Provide the [x, y] coordinate of the cell's center where the given text is located.  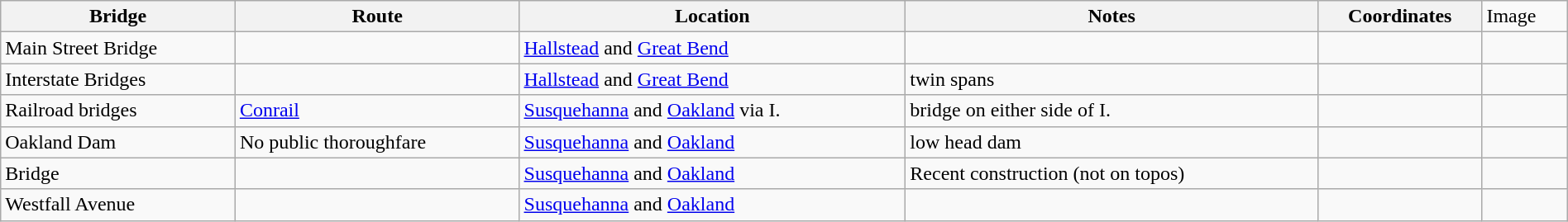
low head dam [1111, 142]
Conrail [377, 111]
Image [1525, 17]
Main Street Bridge [118, 48]
Recent construction (not on topos) [1111, 173]
Interstate Bridges [118, 79]
twin spans [1111, 79]
bridge on either side of I. [1111, 111]
Westfall Avenue [118, 205]
No public thoroughfare [377, 142]
Susquehanna and Oakland via I. [713, 111]
Coordinates [1400, 17]
Route [377, 17]
Notes [1111, 17]
Location [713, 17]
Oakland Dam [118, 142]
Railroad bridges [118, 111]
